Output the [x, y] coordinate of the center of the cell containing the given text.  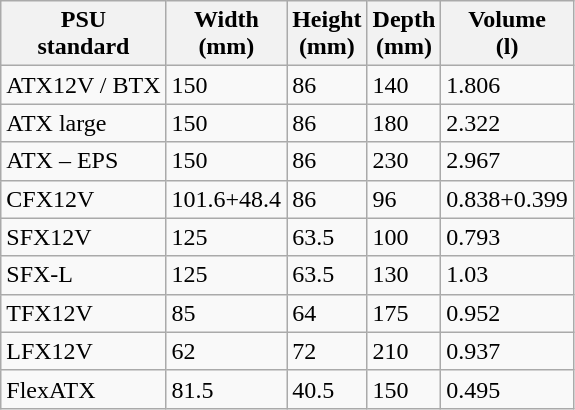
85 [226, 313]
Width(mm) [226, 34]
2.967 [508, 161]
175 [404, 313]
81.5 [226, 389]
230 [404, 161]
Height(mm) [327, 34]
ATX12V / BTX [84, 85]
96 [404, 199]
72 [327, 351]
CFX12V [84, 199]
SFX12V [84, 237]
TFX12V [84, 313]
PSUstandard [84, 34]
1.806 [508, 85]
100 [404, 237]
101.6+48.4 [226, 199]
LFX12V [84, 351]
0.793 [508, 237]
Volume(l) [508, 34]
SFX-L [84, 275]
0.937 [508, 351]
FlexATX [84, 389]
130 [404, 275]
180 [404, 123]
0.952 [508, 313]
Depth(mm) [404, 34]
62 [226, 351]
2.322 [508, 123]
40.5 [327, 389]
ATX large [84, 123]
ATX – EPS [84, 161]
64 [327, 313]
0.495 [508, 389]
210 [404, 351]
1.03 [508, 275]
140 [404, 85]
0.838+0.399 [508, 199]
